Determine the [X, Y] coordinate at the center of the cell enclosing the given text.  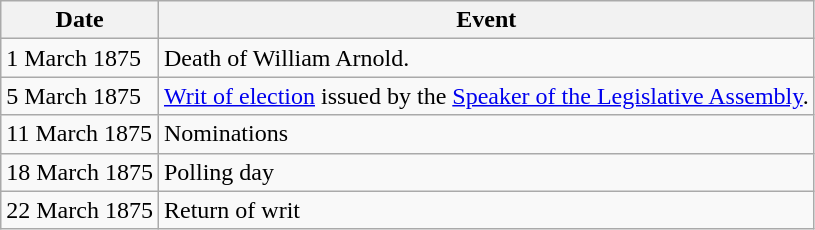
Nominations [486, 134]
18 March 1875 [80, 172]
Death of William Arnold. [486, 58]
11 March 1875 [80, 134]
Writ of election issued by the Speaker of the Legislative Assembly. [486, 96]
Polling day [486, 172]
Event [486, 20]
5 March 1875 [80, 96]
22 March 1875 [80, 210]
1 March 1875 [80, 58]
Date [80, 20]
Return of writ [486, 210]
